Capture the cell that displays the provided text and extract its [X, Y] central coordinate. 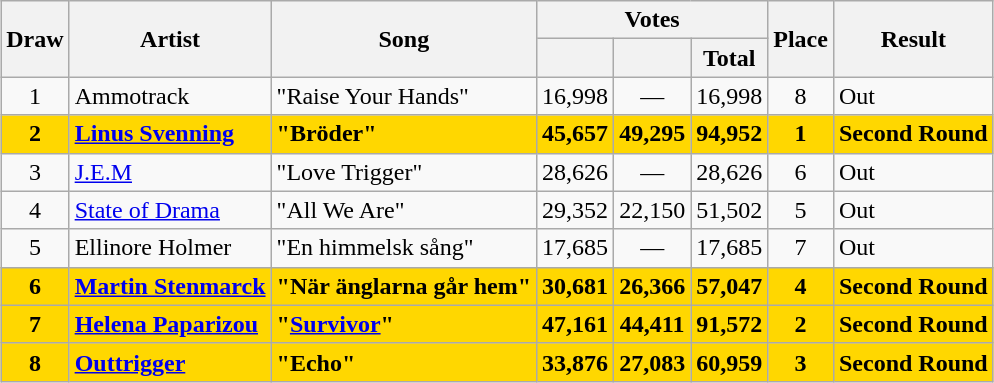
"All We Are" [404, 210]
J.E.M [170, 172]
47,161 [576, 324]
Ellinore Holmer [170, 248]
44,411 [652, 324]
Place [801, 39]
"En himmelsk sång" [404, 248]
"Bröder" [404, 134]
Song [404, 39]
33,876 [576, 362]
"När änglarna går hem" [404, 286]
Draw [35, 39]
29,352 [576, 210]
Votes [652, 20]
26,366 [652, 286]
"Survivor" [404, 324]
"Raise Your Hands" [404, 96]
60,959 [730, 362]
57,047 [730, 286]
Ammotrack [170, 96]
"Echo" [404, 362]
22,150 [652, 210]
27,083 [652, 362]
Outtrigger [170, 362]
49,295 [652, 134]
Total [730, 58]
51,502 [730, 210]
45,657 [576, 134]
91,572 [730, 324]
Martin Stenmarck [170, 286]
Helena Paparizou [170, 324]
Artist [170, 39]
94,952 [730, 134]
Linus Svenning [170, 134]
Result [913, 39]
State of Drama [170, 210]
30,681 [576, 286]
"Love Trigger" [404, 172]
